Output the (X, Y) coordinate of the center of the cell containing the given text.  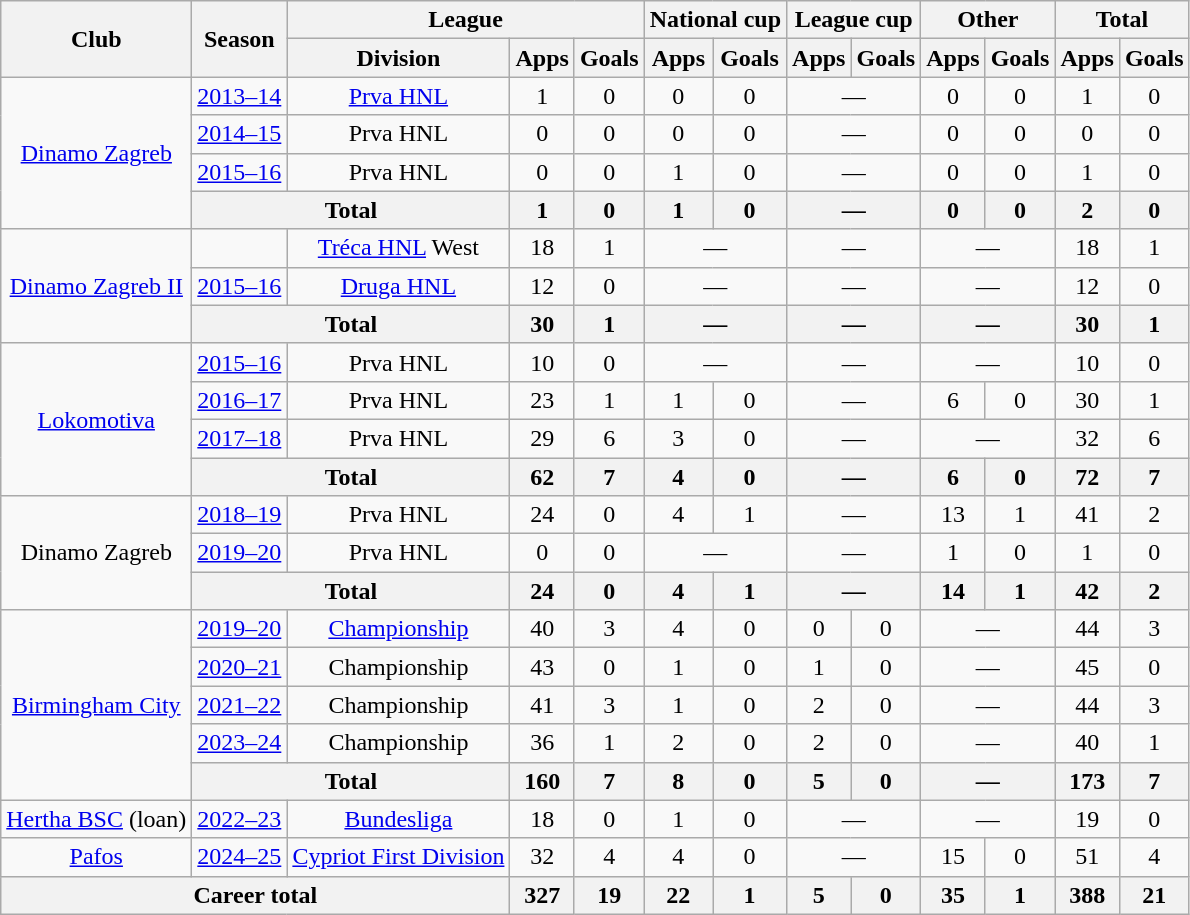
2023–24 (240, 743)
Hertha BSC (loan) (96, 819)
Druga HNL (398, 286)
327 (542, 895)
Season (240, 39)
2014–15 (240, 134)
League cup (854, 20)
2016–17 (240, 400)
2024–25 (240, 857)
Pafos (96, 857)
National cup (715, 20)
8 (678, 781)
21 (1154, 895)
Dinamo Zagreb II (96, 286)
Birmingham City (96, 705)
Tréca HNL West (398, 248)
173 (1087, 781)
15 (953, 857)
Career total (256, 895)
2021–22 (240, 705)
35 (953, 895)
45 (1087, 667)
23 (542, 400)
Division (398, 58)
Lokomotiva (96, 419)
Club (96, 39)
League (466, 20)
14 (953, 591)
2013–14 (240, 96)
51 (1087, 857)
160 (542, 781)
388 (1087, 895)
62 (542, 477)
2022–23 (240, 819)
Cypriot First Division (398, 857)
2017–18 (240, 438)
Other (988, 20)
72 (1087, 477)
13 (953, 515)
2018–19 (240, 515)
36 (542, 743)
42 (1087, 591)
Bundesliga (398, 819)
29 (542, 438)
2020–21 (240, 667)
43 (542, 667)
22 (678, 895)
